For the text-containing cell, return its midpoint in [X, Y] coordinate format. 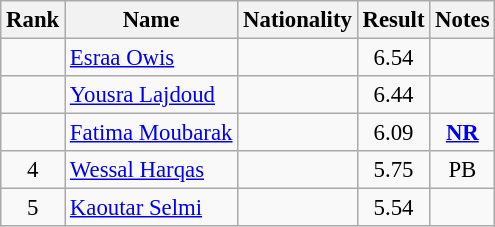
4 [33, 170]
Result [394, 20]
6.09 [394, 133]
5.75 [394, 170]
6.54 [394, 58]
5.54 [394, 208]
6.44 [394, 95]
Name [152, 20]
Wessal Harqas [152, 170]
5 [33, 208]
Yousra Lajdoud [152, 95]
Fatima Moubarak [152, 133]
Kaoutar Selmi [152, 208]
Esraa Owis [152, 58]
Nationality [298, 20]
PB [462, 170]
NR [462, 133]
Notes [462, 20]
Rank [33, 20]
